Pinpoint the cell where the given text exists, returning its (x, y) midpoint coordinate. 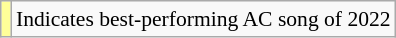
Indicates best-performing AC song of 2022 (204, 19)
